Determine the (X, Y) coordinate at the center of the cell enclosing the given text.  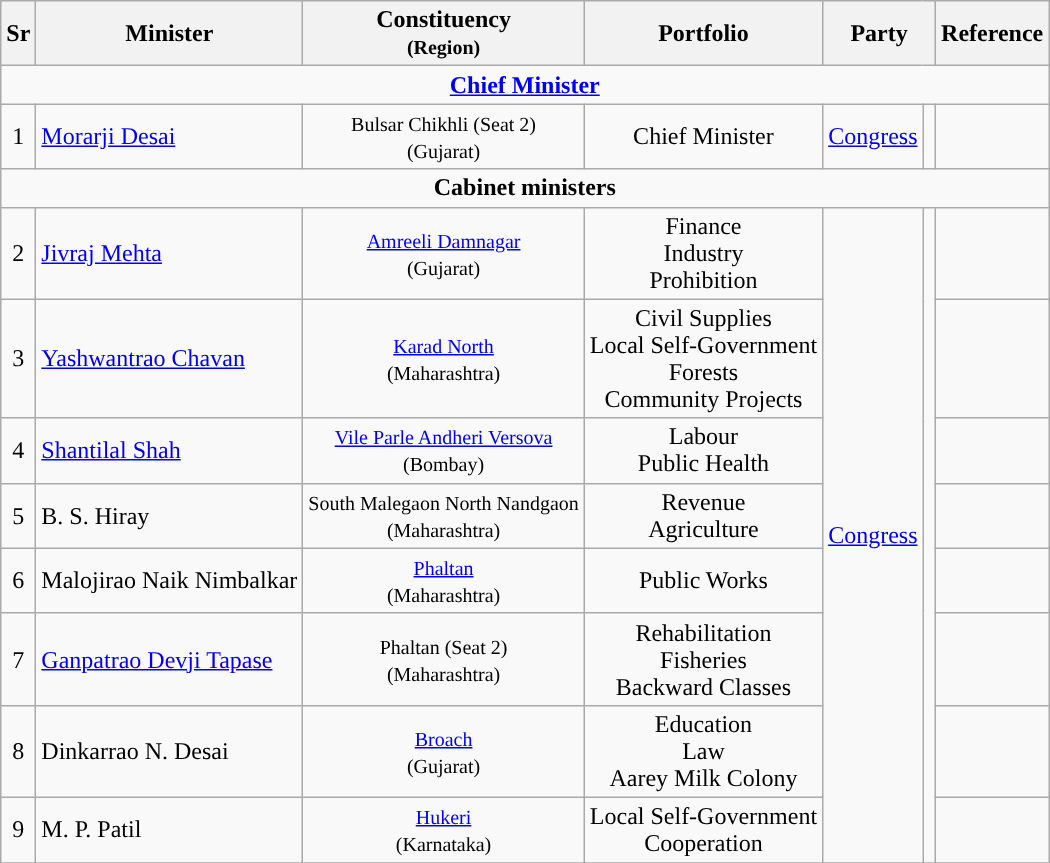
7 (18, 659)
M. P. Patil (170, 830)
LabourPublic Health (703, 450)
Local Self-GovernmentCooperation (703, 830)
4 (18, 450)
Hukeri(Karnataka) (444, 830)
1 (18, 136)
Constituency(Region) (444, 34)
Malojirao Naik Nimbalkar (170, 580)
Karad North(Maharashtra) (444, 358)
Jivraj Mehta (170, 253)
Phaltan(Maharashtra) (444, 580)
3 (18, 358)
Shantilal Shah (170, 450)
Reference (992, 34)
RevenueAgriculture (703, 516)
Dinkarrao N. Desai (170, 751)
Bulsar Chikhli (Seat 2)(Gujarat) (444, 136)
Yashwantrao Chavan (170, 358)
8 (18, 751)
Sr (18, 34)
FinanceIndustryProhibition (703, 253)
Ganpatrao Devji Tapase (170, 659)
Amreeli Damnagar(Gujarat) (444, 253)
Public Works (703, 580)
Cabinet ministers (525, 188)
Phaltan (Seat 2)(Maharashtra) (444, 659)
B. S. Hiray (170, 516)
5 (18, 516)
Party (880, 34)
Vile Parle Andheri Versova(Bombay) (444, 450)
Civil SuppliesLocal Self-GovernmentForestsCommunity Projects (703, 358)
6 (18, 580)
Minister (170, 34)
9 (18, 830)
Broach(Gujarat) (444, 751)
South Malegaon North Nandgaon(Maharashtra) (444, 516)
Morarji Desai (170, 136)
EducationLawAarey Milk Colony (703, 751)
RehabilitationFisheriesBackward Classes (703, 659)
2 (18, 253)
Portfolio (703, 34)
